Return [x, y] of the center of cell containing provided text 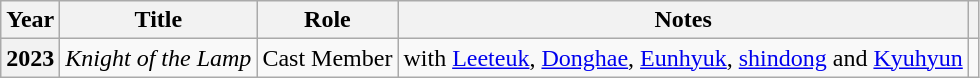
Year [30, 20]
Cast Member [328, 58]
Notes [683, 20]
Title [158, 20]
Role [328, 20]
with Leeteuk, Donghae, Eunhyuk, shindong and Kyuhyun [683, 58]
2023 [30, 58]
Knight of the Lamp [158, 58]
